Return the [X, Y] coordinate for the center point of the cell that contains the specified text.  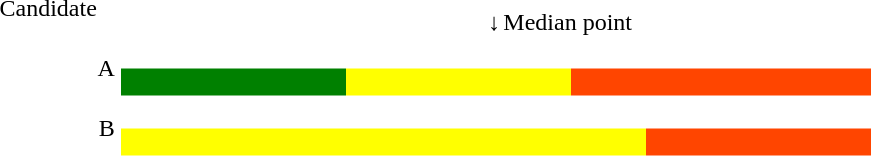
Median point [687, 22]
↓ [496, 22]
